Pinpoint the cell where the given text exists, returning its (x, y) midpoint coordinate. 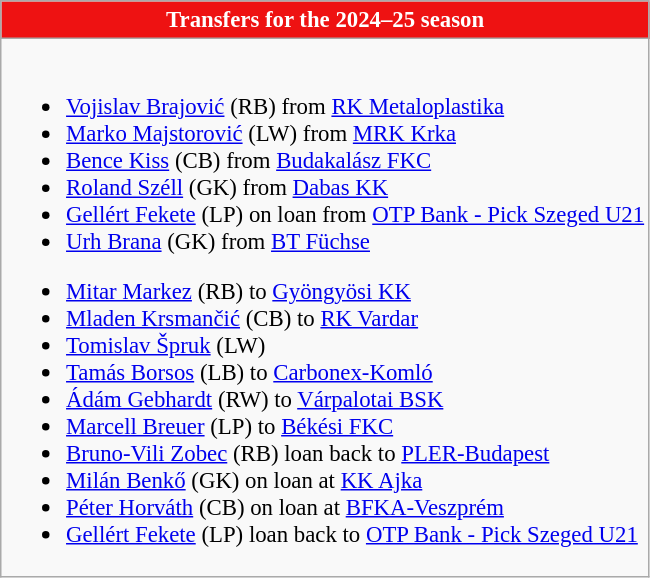
Transfers for the 2024–25 season (326, 20)
